Detect which cell encompasses the target text, then output its (x, y) center coordinate. 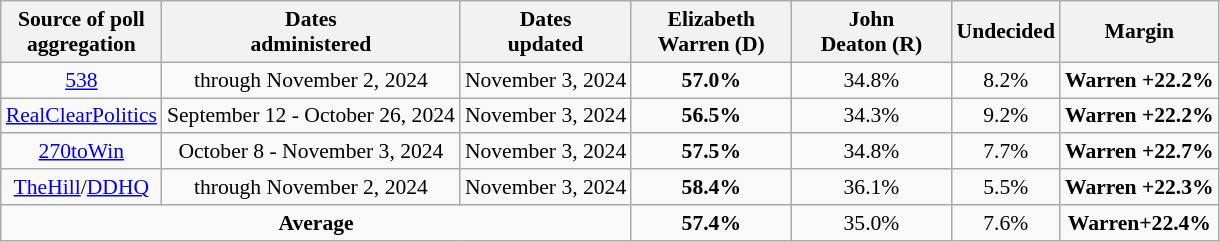
57.4% (711, 223)
Datesupdated (546, 32)
5.5% (1005, 187)
RealClearPolitics (82, 116)
58.4% (711, 187)
Warren+22.4% (1140, 223)
57.5% (711, 152)
57.0% (711, 80)
ElizabethWarren (D) (711, 32)
56.5% (711, 116)
9.2% (1005, 116)
Margin (1140, 32)
35.0% (871, 223)
JohnDeaton (R) (871, 32)
Warren +22.7% (1140, 152)
36.1% (871, 187)
8.2% (1005, 80)
October 8 - November 3, 2024 (311, 152)
Source of pollaggregation (82, 32)
7.6% (1005, 223)
Undecided (1005, 32)
TheHill/DDHQ (82, 187)
Average (316, 223)
7.7% (1005, 152)
538 (82, 80)
Datesadministered (311, 32)
Warren +22.3% (1140, 187)
270toWin (82, 152)
34.3% (871, 116)
September 12 - October 26, 2024 (311, 116)
